Pinpoint the cell where the given text exists, returning its [X, Y] midpoint coordinate. 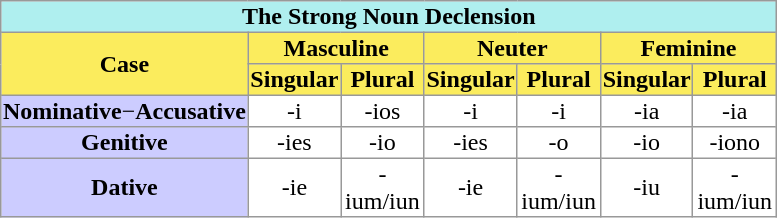
Neuter [512, 48]
Masculine [336, 48]
-iu [646, 187]
Feminine [688, 48]
-ios [383, 111]
Nominative−Accusative [124, 111]
Genitive [124, 143]
-iono [735, 143]
-o [559, 143]
Case [124, 64]
Dative [124, 187]
The Strong Noun Declension [389, 17]
